Scan for the cell matching the given text and deliver its (x, y) coordinate at center. 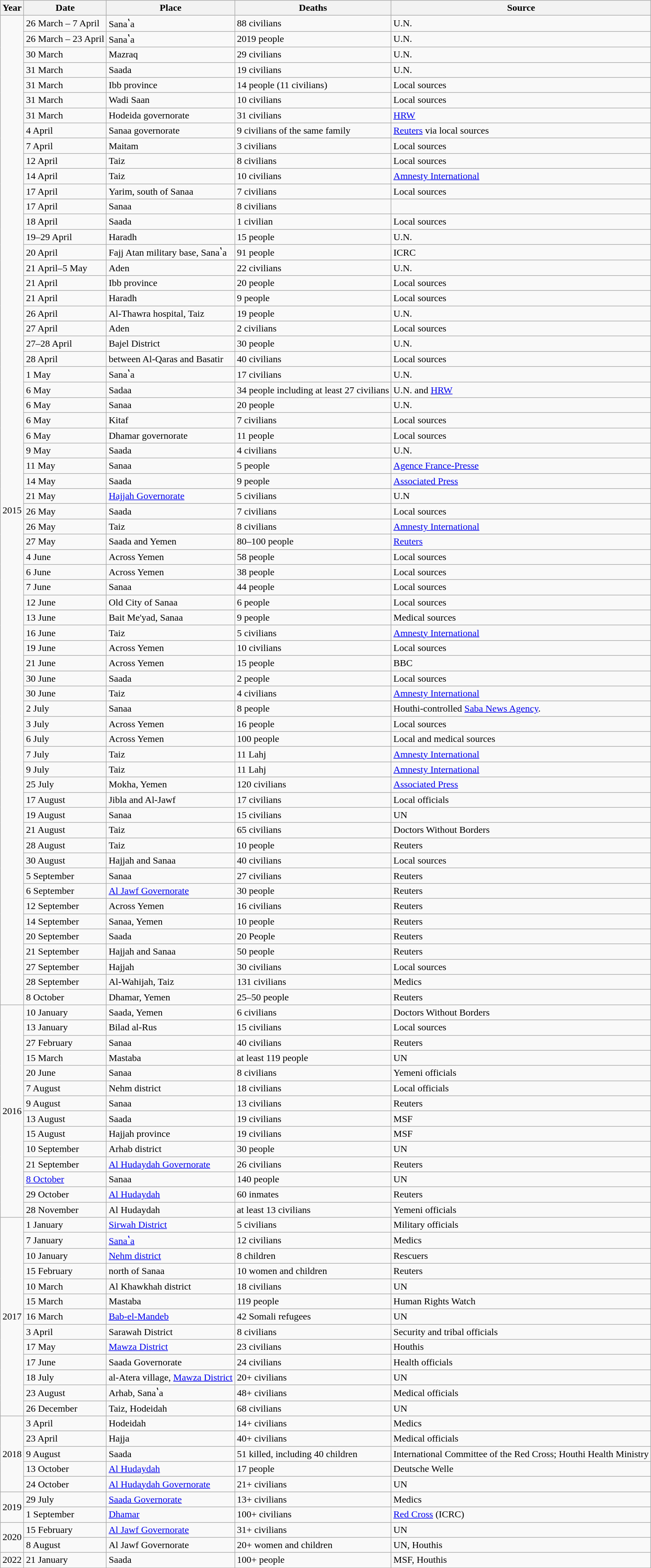
2018 (12, 1454)
U.N. and HRW (521, 390)
1 May (65, 375)
Deaths (313, 8)
2017 (12, 1317)
2 July (65, 709)
Taiz, Hodeidah (171, 1408)
10 March (65, 1286)
20 September (65, 937)
Mawza District (171, 1347)
7 April (65, 146)
23 April (65, 1439)
15 August (65, 1134)
1 January (65, 1225)
north of Sanaa (171, 1271)
2015 (12, 510)
30 August (65, 860)
16 people (313, 724)
11 people (313, 435)
Human Rights Watch (521, 1302)
Hajja (171, 1439)
38 people (313, 572)
Bilad al-Rus (171, 1028)
19 people (313, 313)
between Al-Qaras and Basatir (171, 359)
88 civilians (313, 24)
10 September (65, 1149)
2 civilians (313, 329)
24 civilians (313, 1362)
68 civilians (313, 1408)
14+ civilians (313, 1424)
119 people (313, 1302)
7 August (65, 1088)
14 April (65, 176)
13 January (65, 1028)
Yarim, south of Sanaa (171, 191)
20+ civilians (313, 1377)
at least 13 civilians (313, 1210)
6 July (65, 739)
18 July (65, 1377)
Dhamar, Yemen (171, 997)
28 September (65, 982)
11 May (65, 466)
25 July (65, 785)
31 civilians (313, 115)
51 killed, including 40 children (313, 1454)
18 April (65, 222)
28 April (65, 359)
Al Khawkhah district (171, 1286)
2020 (12, 1537)
7 July (65, 754)
Hajjah Governorate (171, 496)
Security and tribal officials (521, 1332)
Saada and Yemen (171, 542)
48+ civilians (313, 1393)
27 civilians (313, 876)
13 civilians (313, 1103)
100+ civilians (313, 1515)
9 civilians of the same family (313, 130)
28 August (65, 845)
17 June (65, 1362)
21 April–5 May (65, 268)
6 civilians (313, 1012)
Dhamar (171, 1515)
20+ women and children (313, 1545)
19 June (65, 648)
6 September (65, 891)
Reuters via local sources (521, 130)
19 August (65, 815)
8 people (313, 709)
20 People (313, 937)
13 October (65, 1469)
Old City of Sanaa (171, 602)
29 July (65, 1499)
9 July (65, 769)
Arhab, Sanaʽa (171, 1393)
21 January (65, 1560)
Kitaf (171, 420)
26 April (65, 313)
16 March (65, 1317)
7 January (65, 1241)
Bajel District (171, 344)
Hodeida governorate (171, 115)
26 March – 23 April (65, 39)
HRW (521, 115)
Mokha, Yemen (171, 785)
al-Atera village, Mawza District (171, 1377)
MSF, Houthis (521, 1560)
60 inmates (313, 1195)
Maitam (171, 146)
21 June (65, 663)
3 civilians (313, 146)
1 civilian (313, 222)
Al-Wahijah, Taiz (171, 982)
27 May (65, 542)
120 civilians (313, 785)
Fajj Atan military base, Sanaʽa (171, 252)
58 people (313, 557)
22 civilians (313, 268)
131 civilians (313, 982)
50 people (313, 952)
Sanaa, Yemen (171, 921)
21+ civilians (313, 1484)
23 August (65, 1393)
Military officials (521, 1225)
27–28 April (65, 344)
2 people (313, 678)
International Committee of the Red Cross; Houthi Health Ministry (521, 1454)
6 June (65, 572)
Hajjah province (171, 1134)
12 June (65, 602)
13 August (65, 1118)
Sadaa (171, 390)
5 people (313, 466)
16 June (65, 633)
100 people (313, 739)
100+ people (313, 1560)
65 civilians (313, 830)
29 civilians (313, 55)
9 May (65, 451)
Arhab district (171, 1149)
91 people (313, 252)
7 June (65, 587)
5 September (65, 876)
12 civilians (313, 1241)
Deutsche Welle (521, 1469)
Rescuers (521, 1256)
13+ civilians (313, 1499)
ICRC (521, 252)
8 children (313, 1256)
14 people (11 civilians) (313, 85)
27 September (65, 967)
27 February (65, 1043)
1 September (65, 1515)
27 April (65, 329)
Bait Me'yad, Sanaa (171, 617)
Health officials (521, 1362)
BBC (521, 663)
21 August (65, 830)
Mazraq (171, 55)
28 November (65, 1210)
40+ civilians (313, 1439)
21 May (65, 496)
Houthis (521, 1347)
80–100 people (313, 542)
14 September (65, 921)
Saada, Yemen (171, 1012)
Sarawah District (171, 1332)
Local and medical sources (521, 739)
13 June (65, 617)
24 October (65, 1484)
Dhamar governorate (171, 435)
12 April (65, 161)
Bab-el-Mandeb (171, 1317)
Hajjah (171, 967)
17 August (65, 800)
Jibla and Al-Jawf (171, 800)
2022 (12, 1560)
Wadi Saan (171, 100)
34 people including at least 27 civilians (313, 390)
Sirwah District (171, 1225)
12 September (65, 906)
8 August (65, 1545)
16 civilians (313, 906)
25–50 people (313, 997)
20 June (65, 1073)
2019 (12, 1507)
4 June (65, 557)
Al-Thawra hospital, Taiz (171, 313)
17 May (65, 1347)
30 March (65, 55)
at least 119 people (313, 1058)
19–29 April (65, 237)
Houthi-controlled Saba News Agency. (521, 709)
30 civilians (313, 967)
3 July (65, 724)
23 civilians (313, 1347)
29 October (65, 1195)
6 people (313, 602)
20 April (65, 252)
Red Cross (ICRC) (521, 1515)
26 December (65, 1408)
44 people (313, 587)
26 March – 7 April (65, 24)
Sanaa governorate (171, 130)
Source (521, 8)
UN, Houthis (521, 1545)
140 people (313, 1179)
31+ civilians (313, 1530)
10 women and children (313, 1271)
Hodeidah (171, 1424)
Medical sources (521, 617)
4 April (65, 130)
17 people (313, 1469)
Agence France-Presse (521, 466)
Year (12, 8)
42 Somali refugees (313, 1317)
Date (65, 8)
26 civilians (313, 1164)
2019 people (313, 39)
2016 (12, 1111)
U.N (521, 496)
14 May (65, 481)
Place (171, 8)
